Detect which cell encompasses the target text, then output its (x, y) center coordinate. 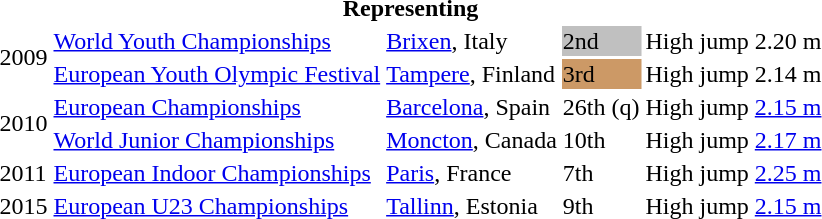
2nd (601, 41)
7th (601, 173)
European Indoor Championships (217, 173)
Paris, France (472, 173)
World Youth Championships (217, 41)
26th (q) (601, 107)
3rd (601, 74)
10th (601, 140)
Brixen, Italy (472, 41)
World Junior Championships (217, 140)
European Championships (217, 107)
Barcelona, Spain (472, 107)
Moncton, Canada (472, 140)
European Youth Olympic Festival (217, 74)
Tampere, Finland (472, 74)
